Determine the (x, y) coordinate at the center of the cell enclosing the given text.  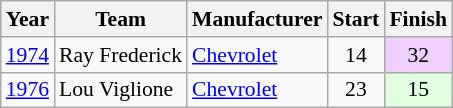
Ray Frederick (120, 55)
Start (356, 19)
23 (356, 90)
1974 (28, 55)
Team (120, 19)
Lou Viglione (120, 90)
Finish (418, 19)
Manufacturer (257, 19)
1976 (28, 90)
14 (356, 55)
15 (418, 90)
Year (28, 19)
32 (418, 55)
